Determine the (x, y) coordinate at the center of the cell enclosing the given text.  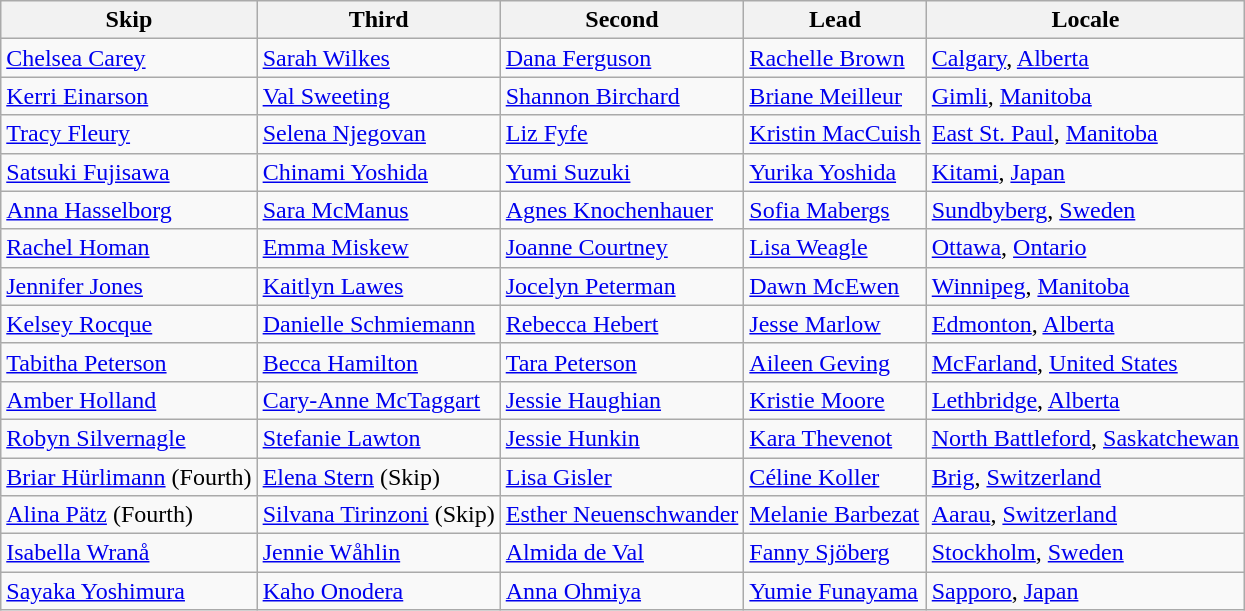
Kristin MacCuish (835, 134)
Selena Njegovan (378, 134)
Second (622, 20)
Rebecca Hebert (622, 324)
Jessie Hunkin (622, 438)
Kaho Onodera (378, 591)
Sara McManus (378, 210)
Tara Peterson (622, 362)
Gimli, Manitoba (1085, 96)
Aileen Geving (835, 362)
Lisa Gisler (622, 477)
Aarau, Switzerland (1085, 515)
Dawn McEwen (835, 286)
Anna Ohmiya (622, 591)
Sundbyberg, Sweden (1085, 210)
Melanie Barbezat (835, 515)
Sarah Wilkes (378, 58)
Fanny Sjöberg (835, 553)
Agnes Knochenhauer (622, 210)
Rachel Homan (129, 248)
Kelsey Rocque (129, 324)
Tabitha Peterson (129, 362)
Stockholm, Sweden (1085, 553)
Becca Hamilton (378, 362)
Tracy Fleury (129, 134)
Joanne Courtney (622, 248)
Dana Ferguson (622, 58)
Shannon Birchard (622, 96)
Jessie Haughian (622, 400)
Chelsea Carey (129, 58)
Jocelyn Peterman (622, 286)
Stefanie Lawton (378, 438)
McFarland, United States (1085, 362)
Kara Thevenot (835, 438)
Locale (1085, 20)
Lead (835, 20)
Anna Hasselborg (129, 210)
Val Sweeting (378, 96)
Ottawa, Ontario (1085, 248)
Sapporo, Japan (1085, 591)
Rachelle Brown (835, 58)
Amber Holland (129, 400)
Calgary, Alberta (1085, 58)
Danielle Schmiemann (378, 324)
Jesse Marlow (835, 324)
Yumi Suzuki (622, 172)
Yurika Yoshida (835, 172)
East St. Paul, Manitoba (1085, 134)
Almida de Val (622, 553)
Kristie Moore (835, 400)
Chinami Yoshida (378, 172)
Robyn Silvernagle (129, 438)
North Battleford, Saskatchewan (1085, 438)
Jennie Wåhlin (378, 553)
Lisa Weagle (835, 248)
Lethbridge, Alberta (1085, 400)
Sofia Mabergs (835, 210)
Briane Meilleur (835, 96)
Emma Miskew (378, 248)
Yumie Funayama (835, 591)
Elena Stern (Skip) (378, 477)
Edmonton, Alberta (1085, 324)
Silvana Tirinzoni (Skip) (378, 515)
Céline Koller (835, 477)
Briar Hürlimann (Fourth) (129, 477)
Satsuki Fujisawa (129, 172)
Third (378, 20)
Esther Neuenschwander (622, 515)
Skip (129, 20)
Brig, Switzerland (1085, 477)
Isabella Wranå (129, 553)
Jennifer Jones (129, 286)
Winnipeg, Manitoba (1085, 286)
Kaitlyn Lawes (378, 286)
Liz Fyfe (622, 134)
Kitami, Japan (1085, 172)
Cary-Anne McTaggart (378, 400)
Sayaka Yoshimura (129, 591)
Alina Pätz (Fourth) (129, 515)
Kerri Einarson (129, 96)
